Detect which cell encompasses the target text, then output its (x, y) center coordinate. 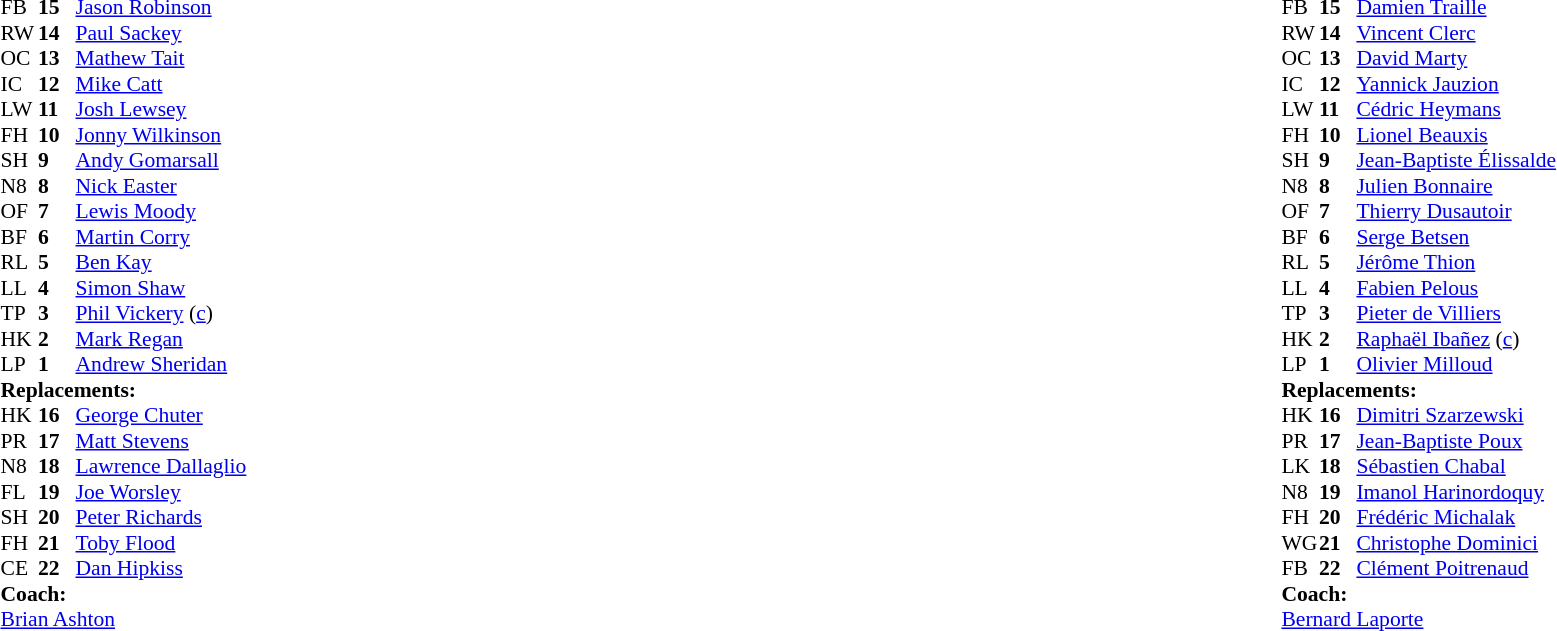
David Marty (1456, 59)
LK (1300, 467)
Toby Flood (162, 543)
George Chuter (162, 415)
Frédéric Michalak (1456, 517)
Paul Sackey (162, 33)
Mark Regan (162, 339)
WG (1300, 543)
Thierry Dusautoir (1456, 211)
Pieter de Villiers (1456, 313)
Josh Lewsey (162, 109)
Lewis Moody (162, 211)
Serge Betsen (1456, 237)
Jonny Wilkinson (162, 135)
Nick Easter (162, 186)
FB (1300, 569)
Raphaël Ibañez (c) (1456, 339)
Andrew Sheridan (162, 365)
Clément Poitrenaud (1456, 569)
FL (19, 492)
Olivier Milloud (1456, 365)
Mathew Tait (162, 59)
Mike Catt (162, 84)
Jérôme Thion (1456, 263)
Martin Corry (162, 237)
Christophe Dominici (1456, 543)
Imanol Harinordoquy (1456, 492)
Lawrence Dallaglio (162, 467)
Julien Bonnaire (1456, 186)
Yannick Jauzion (1456, 84)
Phil Vickery (c) (162, 313)
Jean-Baptiste Élissalde (1456, 161)
Cédric Heymans (1456, 109)
Matt Stevens (162, 441)
Ben Kay (162, 263)
Fabien Pelous (1456, 288)
Simon Shaw (162, 288)
CE (19, 569)
Vincent Clerc (1456, 33)
Jean-Baptiste Poux (1456, 441)
Lionel Beauxis (1456, 135)
Peter Richards (162, 517)
Dan Hipkiss (162, 569)
Joe Worsley (162, 492)
Sébastien Chabal (1456, 467)
Andy Gomarsall (162, 161)
Dimitri Szarzewski (1456, 415)
